Pinpoint the cell where the given text exists, returning its [x, y] midpoint coordinate. 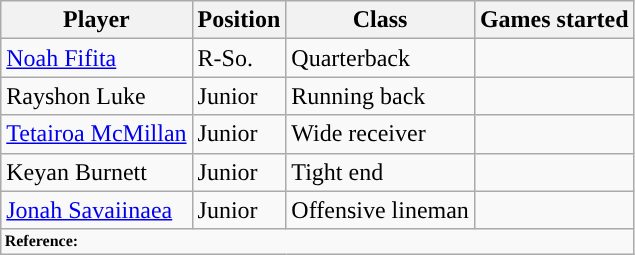
Tight end [380, 172]
Offensive lineman [380, 210]
R-So. [239, 58]
Noah Fifita [96, 58]
Games started [554, 20]
Running back [380, 96]
Class [380, 20]
Tetairoa McMillan [96, 134]
Position [239, 20]
Keyan Burnett [96, 172]
Player [96, 20]
Reference: [318, 241]
Jonah Savaiinaea [96, 210]
Rayshon Luke [96, 96]
Quarterback [380, 58]
Wide receiver [380, 134]
